Identify which cell holds the provided text, then report its (x, y) central coordinate. 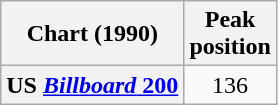
Chart (1990) (92, 34)
US Billboard 200 (92, 85)
136 (230, 85)
Peakposition (230, 34)
